Identify which cell holds the provided text, then report its (x, y) central coordinate. 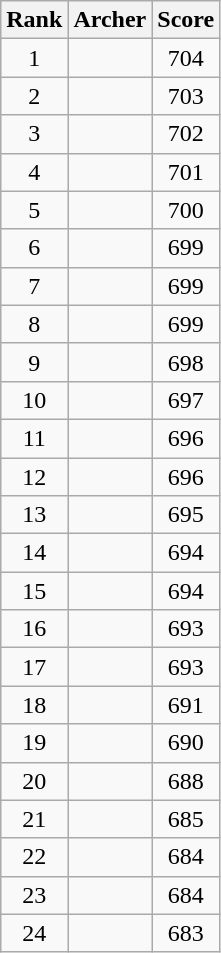
18 (34, 705)
1 (34, 58)
685 (186, 819)
3 (34, 134)
20 (34, 781)
8 (34, 324)
21 (34, 819)
690 (186, 743)
22 (34, 857)
700 (186, 210)
697 (186, 400)
17 (34, 667)
14 (34, 553)
703 (186, 96)
701 (186, 172)
698 (186, 362)
2 (34, 96)
704 (186, 58)
4 (34, 172)
5 (34, 210)
16 (34, 629)
13 (34, 515)
6 (34, 248)
Rank (34, 20)
15 (34, 591)
691 (186, 705)
702 (186, 134)
19 (34, 743)
695 (186, 515)
7 (34, 286)
24 (34, 933)
12 (34, 477)
688 (186, 781)
Score (186, 20)
11 (34, 438)
9 (34, 362)
10 (34, 400)
683 (186, 933)
Archer (110, 20)
23 (34, 895)
